Extract the [X, Y] coordinate from the center of the cell holding the provided text.  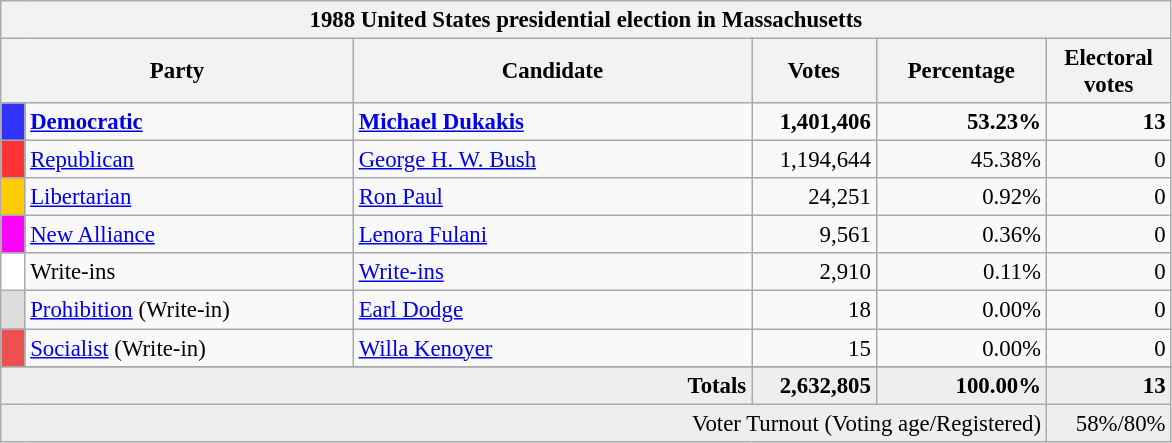
1,194,644 [814, 160]
Percentage [961, 72]
Lenora Fulani [552, 235]
New Alliance [189, 235]
24,251 [814, 197]
15 [814, 348]
53.23% [961, 122]
Candidate [552, 72]
1,401,406 [814, 122]
2,632,805 [814, 385]
Votes [814, 72]
Earl Dodge [552, 310]
100.00% [961, 385]
18 [814, 310]
Willa Kenoyer [552, 348]
Party [178, 72]
George H. W. Bush [552, 160]
0.92% [961, 197]
Ron Paul [552, 197]
Voter Turnout (Voting age/Registered) [524, 423]
0.36% [961, 235]
Prohibition (Write-in) [189, 310]
0.11% [961, 273]
Socialist (Write-in) [189, 348]
Libertarian [189, 197]
Republican [189, 160]
Michael Dukakis [552, 122]
1988 United States presidential election in Massachusetts [586, 20]
58%/80% [1108, 423]
Totals [376, 385]
Electoral votes [1108, 72]
45.38% [961, 160]
Democratic [189, 122]
9,561 [814, 235]
2,910 [814, 273]
